For the text-containing cell, return its midpoint in (x, y) coordinate format. 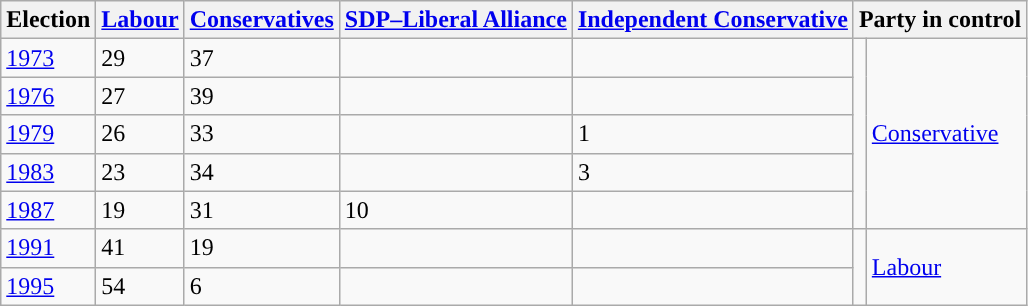
33 (262, 134)
10 (456, 210)
27 (140, 96)
31 (262, 210)
1976 (48, 96)
Party in control (940, 20)
29 (140, 58)
1973 (48, 58)
23 (140, 172)
39 (262, 96)
37 (262, 58)
Conservatives (262, 20)
SDP–Liberal Alliance (456, 20)
6 (262, 286)
1 (712, 134)
3 (712, 172)
41 (140, 248)
1979 (48, 134)
1995 (48, 286)
Election (48, 20)
1987 (48, 210)
1983 (48, 172)
34 (262, 172)
Conservative (946, 134)
26 (140, 134)
Independent Conservative (712, 20)
54 (140, 286)
1991 (48, 248)
